Identify which cell holds the provided text, then report its [X, Y] central coordinate. 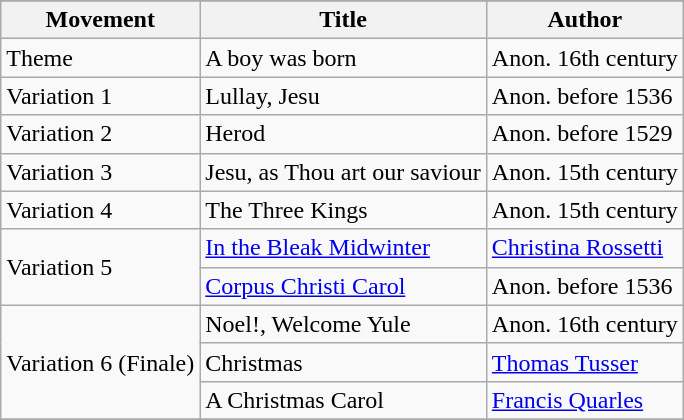
Variation 4 [100, 210]
Lullay, Jesu [344, 96]
Title [344, 20]
Corpus Christi Carol [344, 286]
Theme [100, 58]
Movement [100, 20]
Author [584, 20]
The Three Kings [344, 210]
A boy was born [344, 58]
Variation 1 [100, 96]
Herod [344, 134]
Christmas [344, 362]
Variation 2 [100, 134]
In the Bleak Midwinter [344, 248]
Thomas Tusser [584, 362]
Christina Rossetti [584, 248]
Jesu, as Thou art our saviour [344, 172]
Anon. before 1529 [584, 134]
Noel!, Welcome Yule [344, 324]
Variation 3 [100, 172]
A Christmas Carol [344, 400]
Variation 5 [100, 267]
Variation 6 (Finale) [100, 362]
Francis Quarles [584, 400]
